Determine the (x, y) coordinate at the center of the cell enclosing the given text.  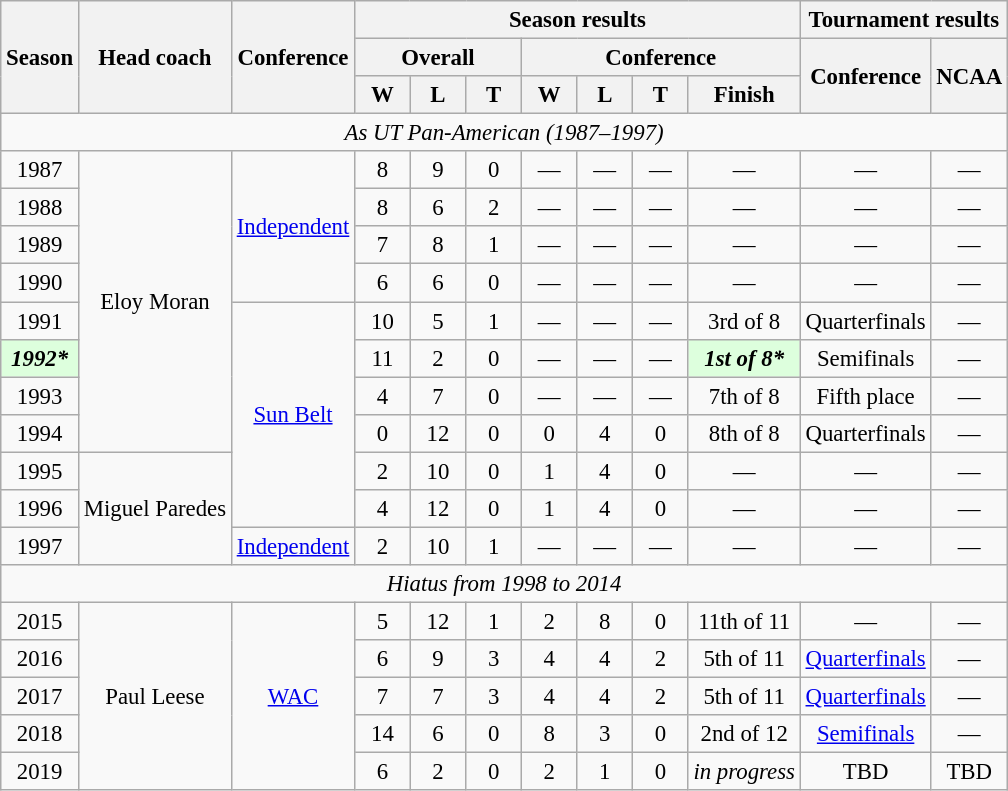
11 (383, 358)
1995 (40, 471)
Eloy Moran (154, 302)
As UT Pan-American (1987–1997) (504, 133)
Paul Leese (154, 696)
1988 (40, 208)
Season results (578, 20)
Tournament results (904, 20)
NCAA (969, 76)
Fifth place (866, 396)
1991 (40, 321)
2016 (40, 659)
1st of 8* (744, 358)
Finish (744, 95)
Overall (438, 58)
Season (40, 58)
in progress (744, 772)
1987 (40, 170)
Sun Belt (292, 415)
WAC (292, 696)
1989 (40, 245)
Hiatus from 1998 to 2014 (504, 584)
11th of 11 (744, 621)
1990 (40, 283)
1994 (40, 433)
3rd of 8 (744, 321)
1996 (40, 509)
Head coach (154, 58)
1992* (40, 358)
2nd of 12 (744, 734)
14 (383, 734)
Miguel Paredes (154, 508)
1997 (40, 546)
2017 (40, 697)
8th of 8 (744, 433)
2019 (40, 772)
7th of 8 (744, 396)
2018 (40, 734)
2015 (40, 621)
1993 (40, 396)
